Scan for the cell matching the given text and deliver its [X, Y] coordinate at center. 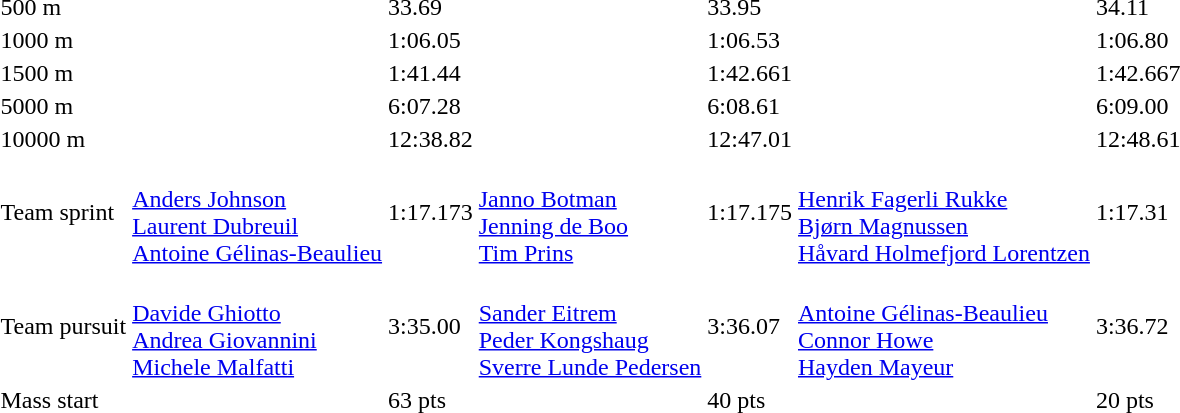
1:17.173 [431, 212]
Sander EitremPeder KongshaugSverre Lunde Pedersen [590, 326]
Anders JohnsonLaurent DubreuilAntoine Gélinas-Beaulieu [258, 212]
1:41.44 [431, 73]
1:06.53 [750, 40]
12:47.01 [750, 139]
6:08.61 [750, 106]
12:38.82 [431, 139]
3:36.07 [750, 326]
1:06.05 [431, 40]
Davide GhiottoAndrea GiovanniniMichele Malfatti [258, 326]
Antoine Gélinas-BeaulieuConnor HoweHayden Mayeur [944, 326]
Janno BotmanJenning de BooTim Prins [590, 212]
3:35.00 [431, 326]
1:17.175 [750, 212]
6:07.28 [431, 106]
Henrik Fagerli RukkeBjørn MagnussenHåvard Holmefjord Lorentzen [944, 212]
1:42.661 [750, 73]
